Detect which cell encompasses the target text, then output its (X, Y) center coordinate. 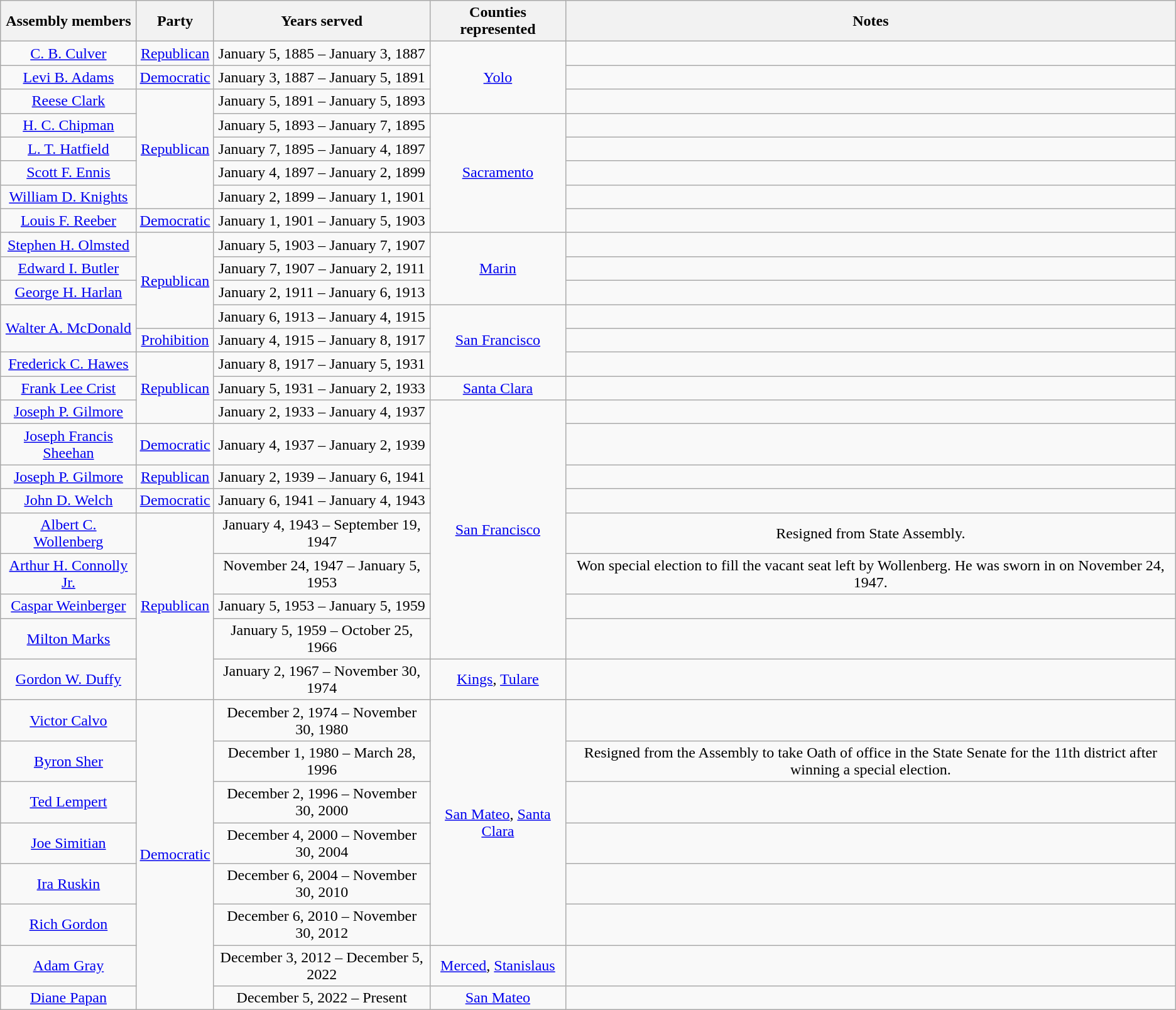
January 2, 1911 – January 6, 1913 (322, 292)
January 2, 1933 – January 4, 1937 (322, 412)
January 5, 1903 – January 7, 1907 (322, 244)
John D. Welch (68, 501)
Ted Lempert (68, 801)
Milton Marks (68, 638)
Ira Ruskin (68, 884)
January 5, 1885 – January 3, 1887 (322, 53)
H. C. Chipman (68, 125)
December 2, 1974 – November 30, 1980 (322, 720)
January 2, 1939 – January 6, 1941 (322, 477)
January 5, 1893 – January 7, 1895 (322, 125)
Assembly members (68, 21)
Kings, Tulare (498, 680)
January 4, 1897 – January 2, 1899 (322, 173)
January 4, 1937 – January 2, 1939 (322, 445)
January 4, 1943 – September 19, 1947 (322, 533)
December 6, 2004 – November 30, 2010 (322, 884)
Victor Calvo (68, 720)
Diane Papan (68, 998)
Levi B. Adams (68, 77)
December 4, 2000 – November 30, 2004 (322, 843)
January 6, 1941 – January 4, 1943 (322, 501)
January 4, 1915 – January 8, 1917 (322, 340)
Joseph Francis Sheehan (68, 445)
Byron Sher (68, 761)
Notes (871, 21)
Frederick C. Hawes (68, 364)
January 1, 1901 – January 5, 1903 (322, 220)
January 8, 1917 – January 5, 1931 (322, 364)
January 7, 1907 – January 2, 1911 (322, 268)
Santa Clara (498, 388)
Won special election to fill the vacant seat left by Wollenberg. He was sworn in on November 24, 1947. (871, 574)
William D. Knights (68, 197)
Rich Gordon (68, 925)
Joe Simitian (68, 843)
December 3, 2012 – December 5, 2022 (322, 966)
January 5, 1931 – January 2, 1933 (322, 388)
January 3, 1887 – January 5, 1891 (322, 77)
Years served (322, 21)
C. B. Culver (68, 53)
Merced, Stanislaus (498, 966)
Edward I. Butler (68, 268)
Gordon W. Duffy (68, 680)
Arthur H. Connolly Jr. (68, 574)
Sacramento (498, 173)
Reese Clark (68, 101)
Stephen H. Olmsted (68, 244)
January 2, 1899 – January 1, 1901 (322, 197)
Frank Lee Crist (68, 388)
January 5, 1959 – October 25, 1966 (322, 638)
Party (175, 21)
San Mateo (498, 998)
January 7, 1895 – January 4, 1897 (322, 149)
January 6, 1913 – January 4, 1915 (322, 316)
January 2, 1967 – November 30, 1974 (322, 680)
December 2, 1996 – November 30, 2000 (322, 801)
Counties represented (498, 21)
Prohibition (175, 340)
George H. Harlan (68, 292)
Adam Gray (68, 966)
January 5, 1953 – January 5, 1959 (322, 606)
December 1, 1980 – March 28, 1996 (322, 761)
Caspar Weinberger (68, 606)
San Mateo, Santa Clara (498, 822)
Yolo (498, 77)
Scott F. Ennis (68, 173)
November 24, 1947 – January 5, 1953 (322, 574)
Walter A. McDonald (68, 328)
January 5, 1891 – January 5, 1893 (322, 101)
Louis F. Reeber (68, 220)
Albert C. Wollenberg (68, 533)
December 5, 2022 – Present (322, 998)
December 6, 2010 – November 30, 2012 (322, 925)
Marin (498, 268)
Resigned from the Assembly to take Oath of office in the State Senate for the 11th district after winning a special election. (871, 761)
Resigned from State Assembly. (871, 533)
L. T. Hatfield (68, 149)
